Provide the (x, y) coordinate of the cell's center where the given text is located.  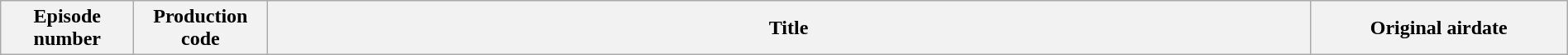
Title (789, 28)
Episode number (68, 28)
Original airdate (1439, 28)
Production code (200, 28)
